Identify which cell holds the provided text, then report its (x, y) central coordinate. 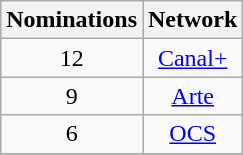
6 (72, 134)
Nominations (72, 20)
9 (72, 96)
Arte (192, 96)
Canal+ (192, 58)
12 (72, 58)
Network (192, 20)
OCS (192, 134)
